From the cell containing the given text, extract its center point as (x, y) coordinate. 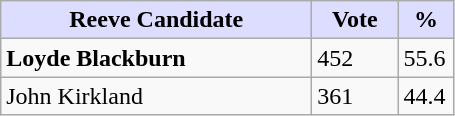
John Kirkland (156, 96)
44.4 (426, 96)
55.6 (426, 58)
361 (355, 96)
% (426, 20)
Vote (355, 20)
452 (355, 58)
Loyde Blackburn (156, 58)
Reeve Candidate (156, 20)
